Output the (X, Y) coordinate of the center of the cell containing the given text.  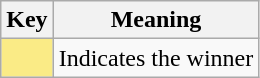
Meaning (156, 20)
Key (27, 20)
Indicates the winner (156, 58)
